From the cell containing the given text, extract its center point as (x, y) coordinate. 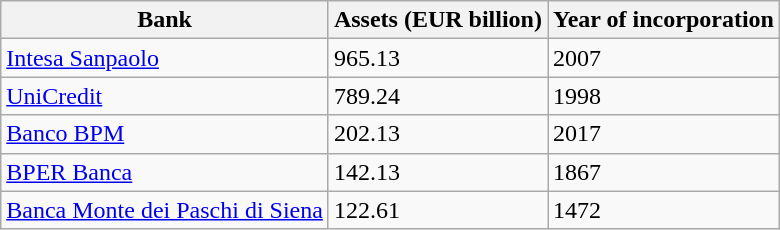
1998 (664, 96)
965.13 (438, 58)
Banco BPM (165, 134)
142.13 (438, 172)
Bank (165, 20)
2017 (664, 134)
2007 (664, 58)
Year of incorporation (664, 20)
1472 (664, 210)
Assets (EUR billion) (438, 20)
202.13 (438, 134)
1867 (664, 172)
UniCredit (165, 96)
789.24 (438, 96)
BPER Banca (165, 172)
122.61 (438, 210)
Banca Monte dei Paschi di Siena (165, 210)
Intesa Sanpaolo (165, 58)
